From the cell containing the given text, extract its center point as [X, Y] coordinate. 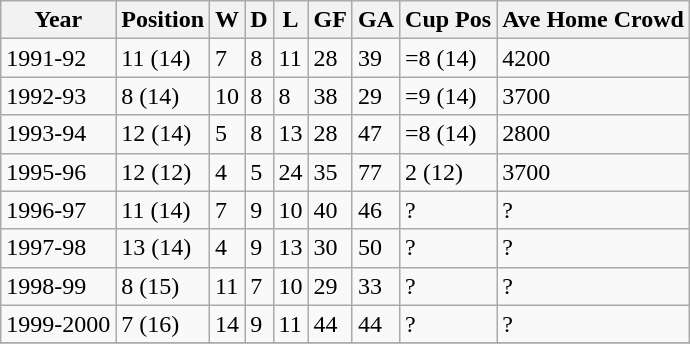
GA [376, 20]
39 [376, 58]
Cup Pos [448, 20]
1991-92 [58, 58]
2 (12) [448, 172]
77 [376, 172]
1997-98 [58, 248]
1998-99 [58, 286]
2800 [594, 134]
12 (14) [163, 134]
47 [376, 134]
Year [58, 20]
D [259, 20]
1995-96 [58, 172]
38 [330, 96]
30 [330, 248]
24 [290, 172]
40 [330, 210]
14 [228, 324]
Position [163, 20]
GF [330, 20]
35 [330, 172]
46 [376, 210]
L [290, 20]
12 (12) [163, 172]
=9 (14) [448, 96]
8 (14) [163, 96]
1993-94 [58, 134]
1999-2000 [58, 324]
1992-93 [58, 96]
13 (14) [163, 248]
7 (16) [163, 324]
1996-97 [58, 210]
33 [376, 286]
50 [376, 248]
8 (15) [163, 286]
W [228, 20]
Ave Home Crowd [594, 20]
4200 [594, 58]
